From the cell containing the given text, extract its center point as [X, Y] coordinate. 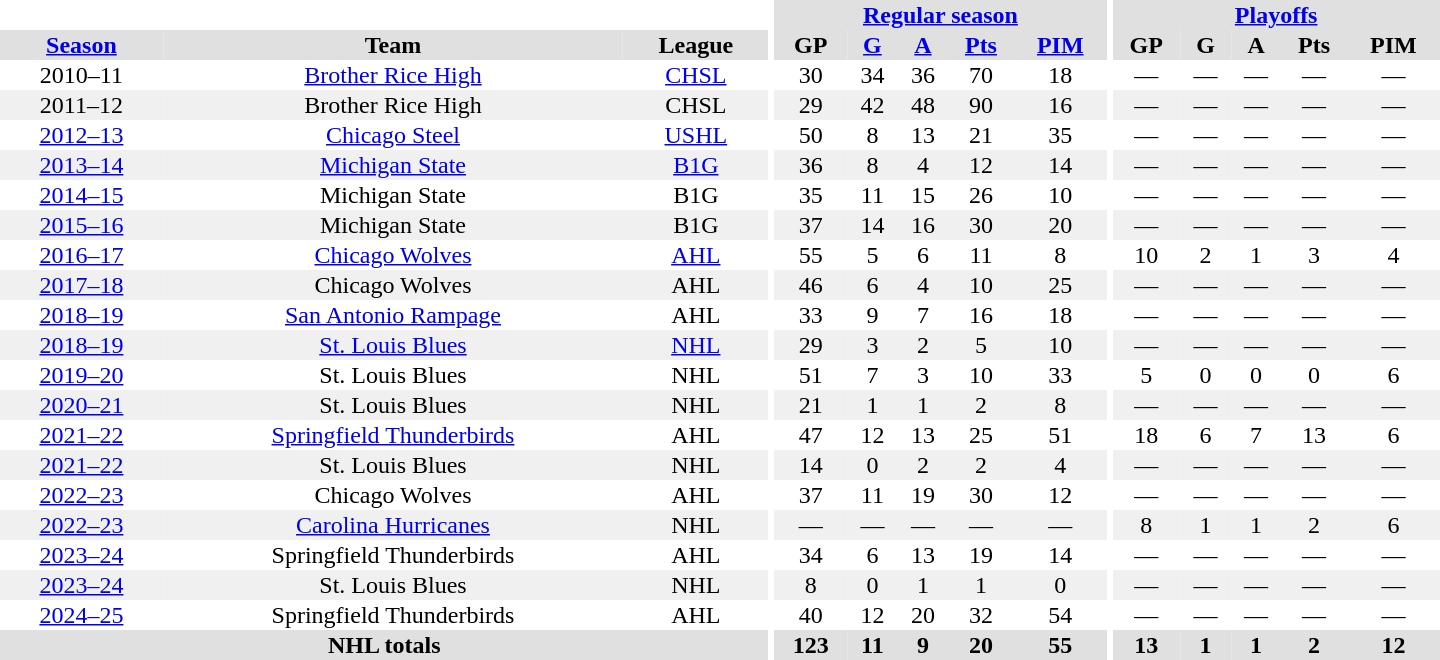
2015–16 [82, 225]
Chicago Steel [393, 135]
50 [810, 135]
NHL totals [384, 645]
USHL [696, 135]
42 [872, 105]
47 [810, 435]
League [696, 45]
15 [924, 195]
2016–17 [82, 255]
2020–21 [82, 405]
Carolina Hurricanes [393, 525]
54 [1060, 615]
Regular season [940, 15]
Season [82, 45]
2017–18 [82, 285]
90 [981, 105]
46 [810, 285]
2019–20 [82, 375]
2013–14 [82, 165]
2024–25 [82, 615]
2014–15 [82, 195]
San Antonio Rampage [393, 315]
48 [924, 105]
70 [981, 75]
Team [393, 45]
40 [810, 615]
26 [981, 195]
32 [981, 615]
2010–11 [82, 75]
Playoffs [1276, 15]
123 [810, 645]
2011–12 [82, 105]
2012–13 [82, 135]
